Pinpoint the cell where the given text exists, returning its (x, y) midpoint coordinate. 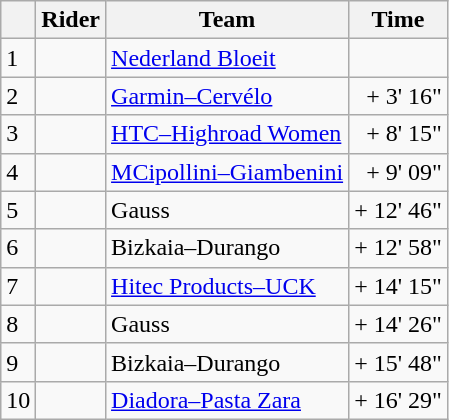
+ 3' 16" (398, 96)
+ 14' 15" (398, 286)
+ 15' 48" (398, 362)
+ 12' 58" (398, 248)
Time (398, 20)
3 (18, 134)
HTC–Highroad Women (228, 134)
Team (228, 20)
Diadora–Pasta Zara (228, 400)
+ 16' 29" (398, 400)
Hitec Products–UCK (228, 286)
+ 14' 26" (398, 324)
9 (18, 362)
MCipollini–Giambenini (228, 172)
+ 12' 46" (398, 210)
7 (18, 286)
6 (18, 248)
Rider (71, 20)
10 (18, 400)
8 (18, 324)
4 (18, 172)
Nederland Bloeit (228, 58)
+ 8' 15" (398, 134)
2 (18, 96)
1 (18, 58)
Garmin–Cervélo (228, 96)
5 (18, 210)
+ 9' 09" (398, 172)
